Find where the given text appears and provide that cell's center as [x, y] coordinate. 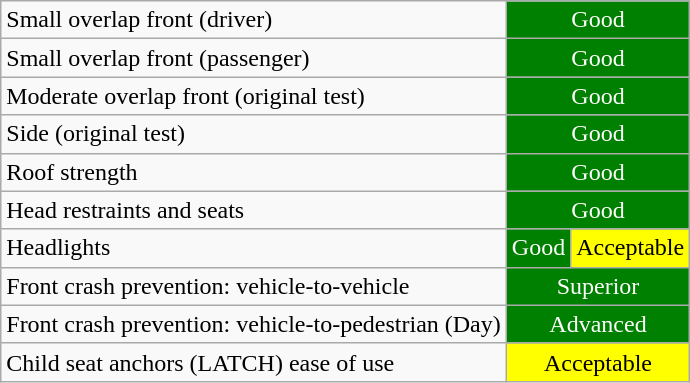
Moderate overlap front (original test) [254, 96]
Advanced [598, 324]
Head restraints and seats [254, 210]
Superior [598, 286]
Small overlap front (driver) [254, 20]
Side (original test) [254, 134]
Child seat anchors (LATCH) ease of use [254, 362]
Front crash prevention: vehicle-to-vehicle [254, 286]
Headlights [254, 248]
Front crash prevention: vehicle-to-pedestrian (Day) [254, 324]
Small overlap front (passenger) [254, 58]
Roof strength [254, 172]
